Search for the cell housing the specified text and yield its [X, Y] center coordinate. 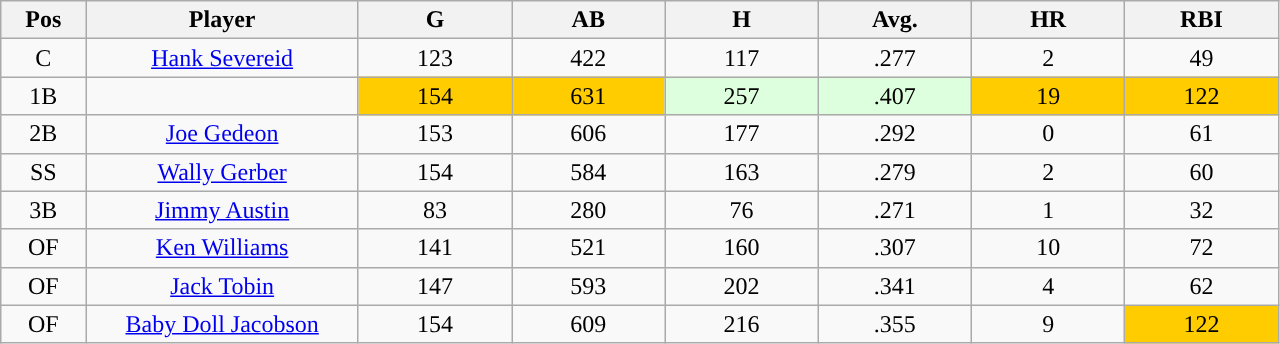
Pos [44, 20]
177 [742, 134]
Jack Tobin [222, 286]
257 [742, 96]
9 [1048, 324]
.407 [894, 96]
Wally Gerber [222, 172]
422 [588, 58]
Baby Doll Jacobson [222, 324]
76 [742, 210]
83 [434, 210]
19 [1048, 96]
H [742, 20]
HR [1048, 20]
.307 [894, 248]
61 [1202, 134]
606 [588, 134]
Joe Gedeon [222, 134]
G [434, 20]
Avg. [894, 20]
631 [588, 96]
160 [742, 248]
.271 [894, 210]
62 [1202, 286]
0 [1048, 134]
280 [588, 210]
1B [44, 96]
609 [588, 324]
123 [434, 58]
3B [44, 210]
1 [1048, 210]
Jimmy Austin [222, 210]
60 [1202, 172]
32 [1202, 210]
2B [44, 134]
.341 [894, 286]
117 [742, 58]
Hank Severeid [222, 58]
521 [588, 248]
163 [742, 172]
10 [1048, 248]
216 [742, 324]
153 [434, 134]
.279 [894, 172]
4 [1048, 286]
147 [434, 286]
141 [434, 248]
202 [742, 286]
C [44, 58]
49 [1202, 58]
72 [1202, 248]
.355 [894, 324]
Player [222, 20]
AB [588, 20]
.277 [894, 58]
RBI [1202, 20]
593 [588, 286]
.292 [894, 134]
Ken Williams [222, 248]
584 [588, 172]
SS [44, 172]
